For the text-containing cell, return its midpoint in (X, Y) coordinate format. 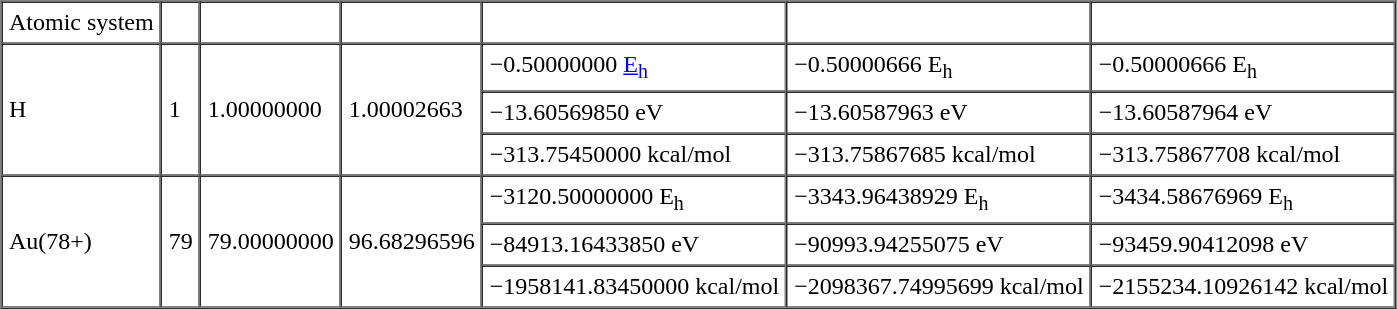
−3120.50000000 Eh (634, 200)
−313.75867685 kcal/mol (940, 155)
−3434.58676969 Eh (1244, 200)
96.68296596 (412, 242)
−13.60587964 eV (1244, 113)
−3343.96438929 Eh (940, 200)
79.00000000 (270, 242)
1 (180, 110)
1.00002663 (412, 110)
−1958141.83450000 kcal/mol (634, 287)
−2155234.10926142 kcal/mol (1244, 287)
−93459.90412098 eV (1244, 245)
−2098367.74995699 kcal/mol (940, 287)
−84913.16433850 eV (634, 245)
H (82, 110)
Atomic system (82, 23)
1.00000000 (270, 110)
−13.60587963 eV (940, 113)
−0.50000000 Eh (634, 68)
−13.60569850 eV (634, 113)
−313.75867708 kcal/mol (1244, 155)
−90993.94255075 eV (940, 245)
Au(78+) (82, 242)
−313.75450000 kcal/mol (634, 155)
79 (180, 242)
